Search for the cell housing the specified text and yield its (X, Y) center coordinate. 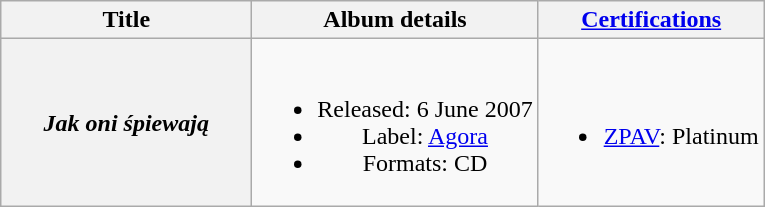
ZPAV: Platinum (651, 122)
Album details (395, 20)
Released: 6 June 2007Label: AgoraFormats: CD (395, 122)
Certifications (651, 20)
Title (126, 20)
Jak oni śpiewają (126, 122)
